Pinpoint the cell where the given text exists, returning its [X, Y] midpoint coordinate. 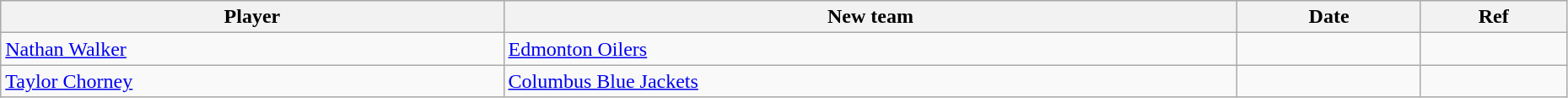
Nathan Walker [252, 49]
Columbus Blue Jackets [870, 81]
Taylor Chorney [252, 81]
Edmonton Oilers [870, 49]
Player [252, 17]
New team [870, 17]
Date [1329, 17]
Ref [1493, 17]
